Locate the cell with the specified text and output its [X, Y] center coordinate. 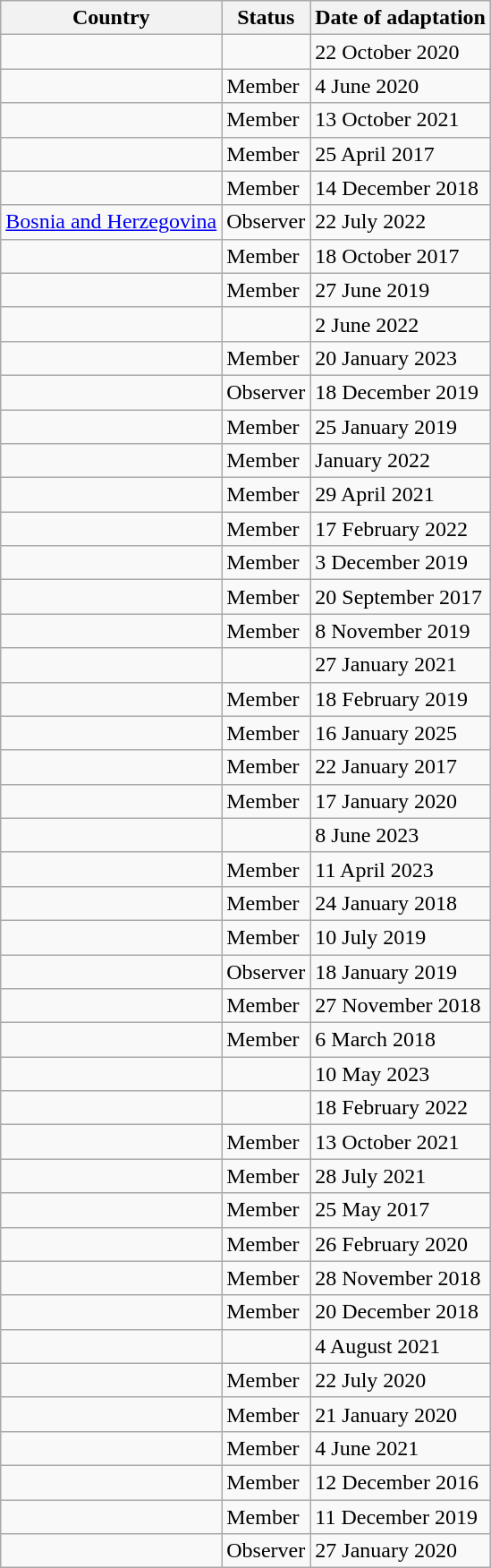
18 January 2019 [401, 971]
22 October 2020 [401, 52]
20 January 2023 [401, 358]
28 July 2021 [401, 1176]
25 May 2017 [401, 1210]
21 January 2020 [401, 1414]
11 April 2023 [401, 869]
6 March 2018 [401, 1040]
Country [111, 18]
10 May 2023 [401, 1074]
12 December 2016 [401, 1482]
8 June 2023 [401, 835]
11 December 2019 [401, 1517]
20 September 2017 [401, 597]
18 December 2019 [401, 392]
17 February 2022 [401, 529]
10 July 2019 [401, 937]
22 July 2020 [401, 1380]
18 October 2017 [401, 256]
27 November 2018 [401, 1006]
20 December 2018 [401, 1312]
27 June 2019 [401, 290]
18 February 2019 [401, 699]
January 2022 [401, 461]
18 February 2022 [401, 1108]
26 February 2020 [401, 1244]
25 January 2019 [401, 427]
17 January 2020 [401, 801]
24 January 2018 [401, 903]
4 June 2021 [401, 1448]
2 June 2022 [401, 324]
22 July 2022 [401, 222]
25 April 2017 [401, 154]
29 April 2021 [401, 495]
8 November 2019 [401, 631]
22 January 2017 [401, 767]
27 January 2021 [401, 665]
4 August 2021 [401, 1346]
27 January 2020 [401, 1551]
14 December 2018 [401, 188]
3 December 2019 [401, 563]
Date of adaptation [401, 18]
28 November 2018 [401, 1278]
16 January 2025 [401, 733]
Status [267, 18]
Bosnia and Herzegovina [111, 222]
4 June 2020 [401, 86]
